Output the (x, y) coordinate of the center of the cell containing the given text.  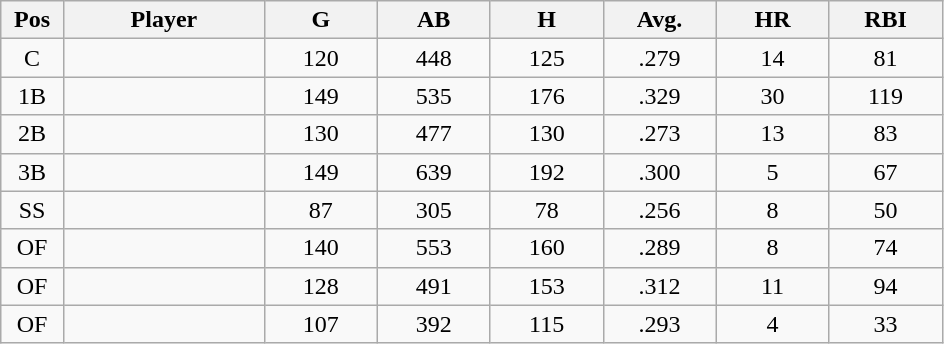
Pos (32, 20)
639 (434, 172)
120 (320, 58)
11 (772, 286)
SS (32, 210)
C (32, 58)
153 (546, 286)
14 (772, 58)
192 (546, 172)
.273 (660, 134)
87 (320, 210)
.329 (660, 96)
119 (886, 96)
1B (32, 96)
Player (164, 20)
4 (772, 324)
.293 (660, 324)
535 (434, 96)
H (546, 20)
30 (772, 96)
78 (546, 210)
RBI (886, 20)
160 (546, 248)
3B (32, 172)
2B (32, 134)
94 (886, 286)
AB (434, 20)
.289 (660, 248)
477 (434, 134)
128 (320, 286)
125 (546, 58)
.256 (660, 210)
305 (434, 210)
83 (886, 134)
74 (886, 248)
176 (546, 96)
33 (886, 324)
.300 (660, 172)
107 (320, 324)
553 (434, 248)
491 (434, 286)
.312 (660, 286)
81 (886, 58)
67 (886, 172)
392 (434, 324)
13 (772, 134)
115 (546, 324)
5 (772, 172)
Avg. (660, 20)
.279 (660, 58)
50 (886, 210)
448 (434, 58)
HR (772, 20)
140 (320, 248)
G (320, 20)
